Pinpoint the cell where the given text exists, returning its [X, Y] midpoint coordinate. 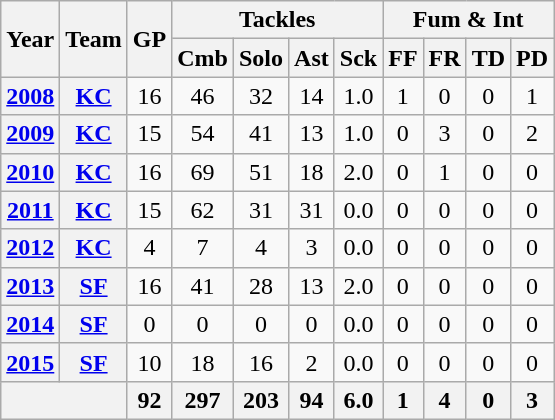
Fum & Int [468, 20]
2009 [30, 134]
62 [203, 210]
14 [312, 96]
2008 [30, 96]
10 [149, 362]
GP [149, 39]
28 [260, 286]
2012 [30, 248]
Tackles [278, 20]
2015 [30, 362]
PD [532, 58]
Year [30, 39]
Solo [260, 58]
Sck [358, 58]
2014 [30, 324]
2013 [30, 286]
51 [260, 172]
FF [403, 58]
203 [260, 400]
6.0 [358, 400]
94 [312, 400]
7 [203, 248]
TD [488, 58]
Team [94, 39]
69 [203, 172]
2011 [30, 210]
92 [149, 400]
32 [260, 96]
2010 [30, 172]
46 [203, 96]
297 [203, 400]
FR [444, 58]
Cmb [203, 58]
Ast [312, 58]
54 [203, 134]
